Pinpoint the cell where the given text exists, returning its [X, Y] midpoint coordinate. 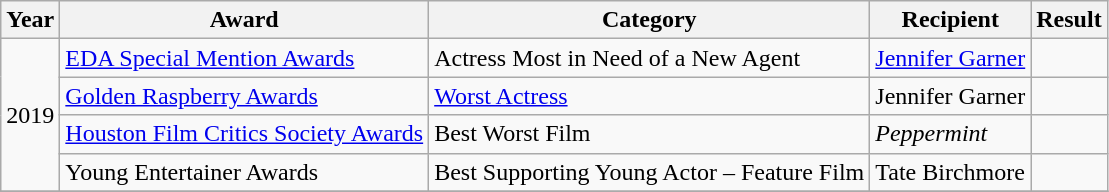
Worst Actress [650, 96]
2019 [30, 115]
Actress Most in Need of a New Agent [650, 58]
Tate Birchmore [950, 172]
Young Entertainer Awards [244, 172]
Houston Film Critics Society Awards [244, 134]
Peppermint [950, 134]
Golden Raspberry Awards [244, 96]
Category [650, 20]
Year [30, 20]
Best Worst Film [650, 134]
Result [1069, 20]
Award [244, 20]
EDA Special Mention Awards [244, 58]
Best Supporting Young Actor – Feature Film [650, 172]
Recipient [950, 20]
